Extract the (x, y) coordinate from the center of the cell holding the provided text.  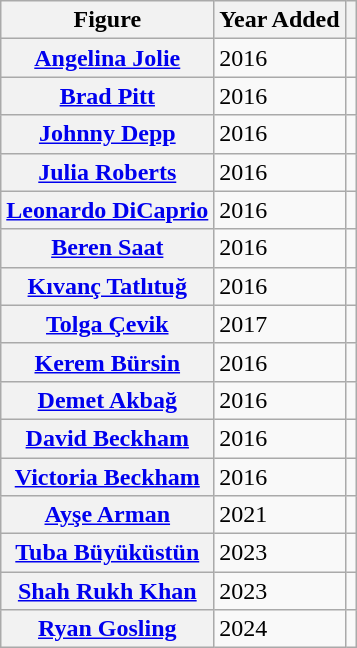
Shah Rukh Khan (108, 591)
Kıvanç Tatlıtuğ (108, 286)
Victoria Beckham (108, 477)
2017 (280, 324)
Angelina Jolie (108, 58)
David Beckham (108, 438)
Johnny Depp (108, 134)
Tolga Çevik (108, 324)
Beren Saat (108, 248)
Julia Roberts (108, 172)
Demet Akbağ (108, 400)
2024 (280, 629)
Figure (108, 20)
Ayşe Arman (108, 515)
Tuba Büyüküstün (108, 553)
Brad Pitt (108, 96)
2021 (280, 515)
Leonardo DiCaprio (108, 210)
Kerem Bürsin (108, 362)
Ryan Gosling (108, 629)
Year Added (280, 20)
